For the text-containing cell, return its midpoint in [X, Y] coordinate format. 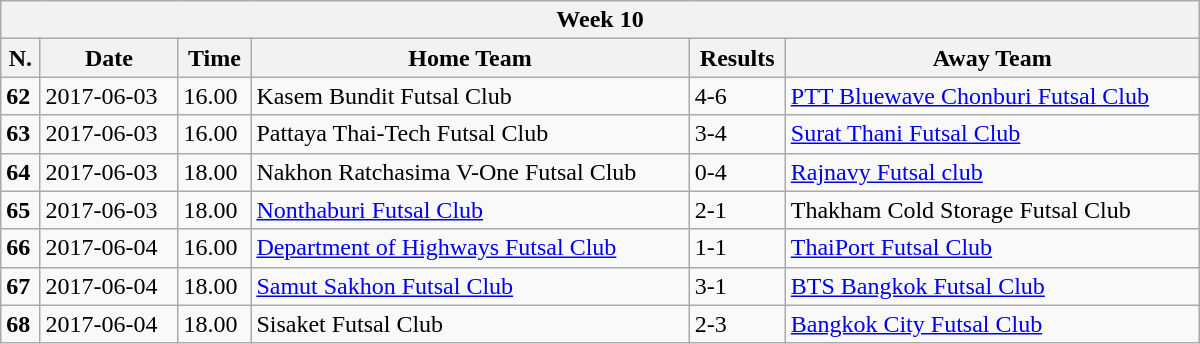
2-3 [737, 324]
PTT Bluewave Chonburi Futsal Club [992, 96]
Date [109, 58]
Away Team [992, 58]
Nakhon Ratchasima V-One Futsal Club [470, 172]
Nonthaburi Futsal Club [470, 210]
64 [20, 172]
1-1 [737, 248]
63 [20, 134]
Surat Thani Futsal Club [992, 134]
68 [20, 324]
Department of Highways Futsal Club [470, 248]
Sisaket Futsal Club [470, 324]
66 [20, 248]
Bangkok City Futsal Club [992, 324]
2-1 [737, 210]
Week 10 [600, 20]
Home Team [470, 58]
4-6 [737, 96]
Rajnavy Futsal club [992, 172]
65 [20, 210]
3-1 [737, 286]
Samut Sakhon Futsal Club [470, 286]
Time [214, 58]
Pattaya Thai-Tech Futsal Club [470, 134]
ThaiPort Futsal Club [992, 248]
N. [20, 58]
BTS Bangkok Futsal Club [992, 286]
3-4 [737, 134]
0-4 [737, 172]
67 [20, 286]
Results [737, 58]
Kasem Bundit Futsal Club [470, 96]
62 [20, 96]
Thakham Cold Storage Futsal Club [992, 210]
